Locate the cell with the specified text and output its (X, Y) center coordinate. 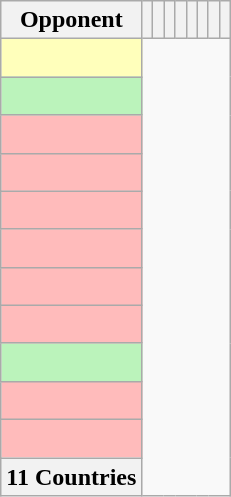
11 Countries (72, 477)
Opponent (72, 20)
